Scan for the cell matching the given text and deliver its [x, y] coordinate at center. 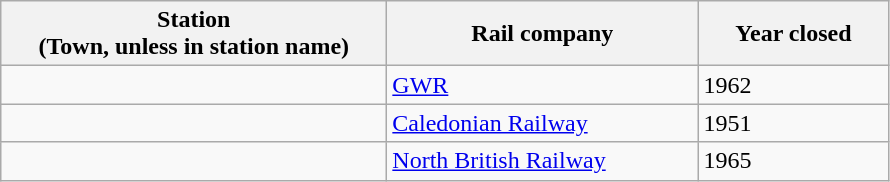
Caledonian Railway [542, 123]
Rail company [542, 34]
1951 [794, 123]
North British Railway [542, 161]
1965 [794, 161]
GWR [542, 85]
1962 [794, 85]
Year closed [794, 34]
Station(Town, unless in station name) [194, 34]
